Capture the cell that displays the provided text and extract its (X, Y) central coordinate. 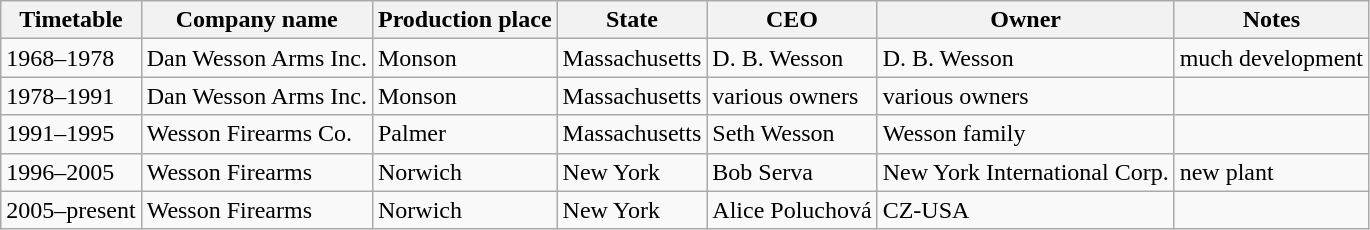
Timetable (71, 20)
Owner (1026, 20)
Alice Poluchová (792, 210)
CZ-USA (1026, 210)
1996–2005 (71, 172)
Bob Serva (792, 172)
New York International Corp. (1026, 172)
Wesson family (1026, 134)
Notes (1271, 20)
Production place (464, 20)
2005–present (71, 210)
1968–1978 (71, 58)
1978–1991 (71, 96)
Wesson Firearms Co. (256, 134)
Palmer (464, 134)
State (632, 20)
CEO (792, 20)
new plant (1271, 172)
Company name (256, 20)
much development (1271, 58)
Seth Wesson (792, 134)
1991–1995 (71, 134)
